Return the (x, y) coordinate for the center point of the cell that contains the specified text.  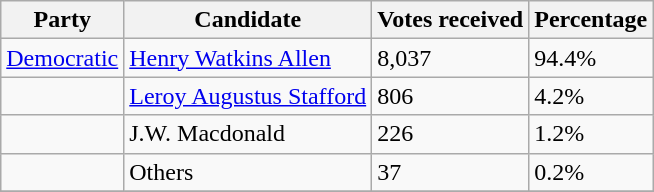
J.W. Macdonald (248, 134)
4.2% (591, 96)
8,037 (450, 58)
Henry Watkins Allen (248, 58)
Others (248, 172)
806 (450, 96)
Percentage (591, 20)
Candidate (248, 20)
Votes received (450, 20)
226 (450, 134)
Party (62, 20)
Democratic (62, 58)
0.2% (591, 172)
37 (450, 172)
Leroy Augustus Stafford (248, 96)
94.4% (591, 58)
1.2% (591, 134)
